Return the [x, y] coordinate for the center point of the cell that contains the specified text.  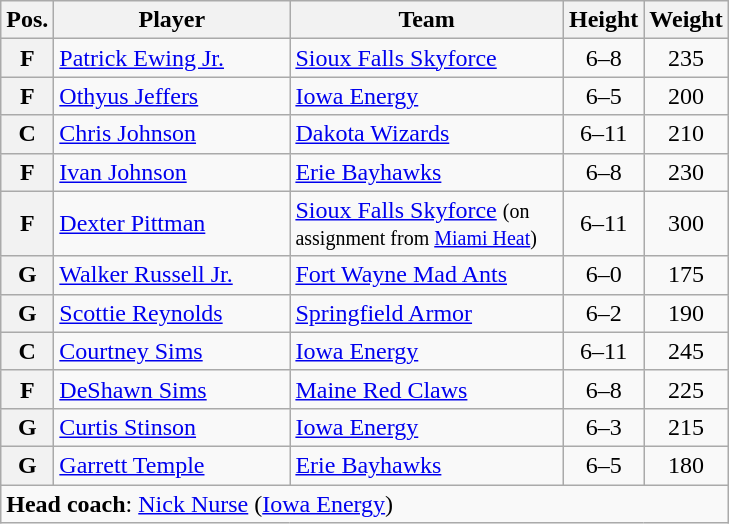
180 [686, 465]
Weight [686, 20]
Scottie Reynolds [172, 313]
Height [603, 20]
175 [686, 275]
Head coach: Nick Nurse (Iowa Energy) [364, 503]
Fort Wayne Mad Ants [427, 275]
Sioux Falls Skyforce (on assignment from Miami Heat) [427, 224]
Pos. [28, 20]
6–2 [603, 313]
Walker Russell Jr. [172, 275]
225 [686, 389]
Springfield Armor [427, 313]
210 [686, 134]
300 [686, 224]
Maine Red Claws [427, 389]
Othyus Jeffers [172, 96]
235 [686, 58]
Courtney Sims [172, 351]
Player [172, 20]
190 [686, 313]
Team [427, 20]
Patrick Ewing Jr. [172, 58]
Chris Johnson [172, 134]
Curtis Stinson [172, 427]
Dexter Pittman [172, 224]
DeShawn Sims [172, 389]
Dakota Wizards [427, 134]
Ivan Johnson [172, 172]
215 [686, 427]
Garrett Temple [172, 465]
200 [686, 96]
6–3 [603, 427]
Sioux Falls Skyforce [427, 58]
245 [686, 351]
6–0 [603, 275]
230 [686, 172]
